Pinpoint the cell where the given text exists, returning its [x, y] midpoint coordinate. 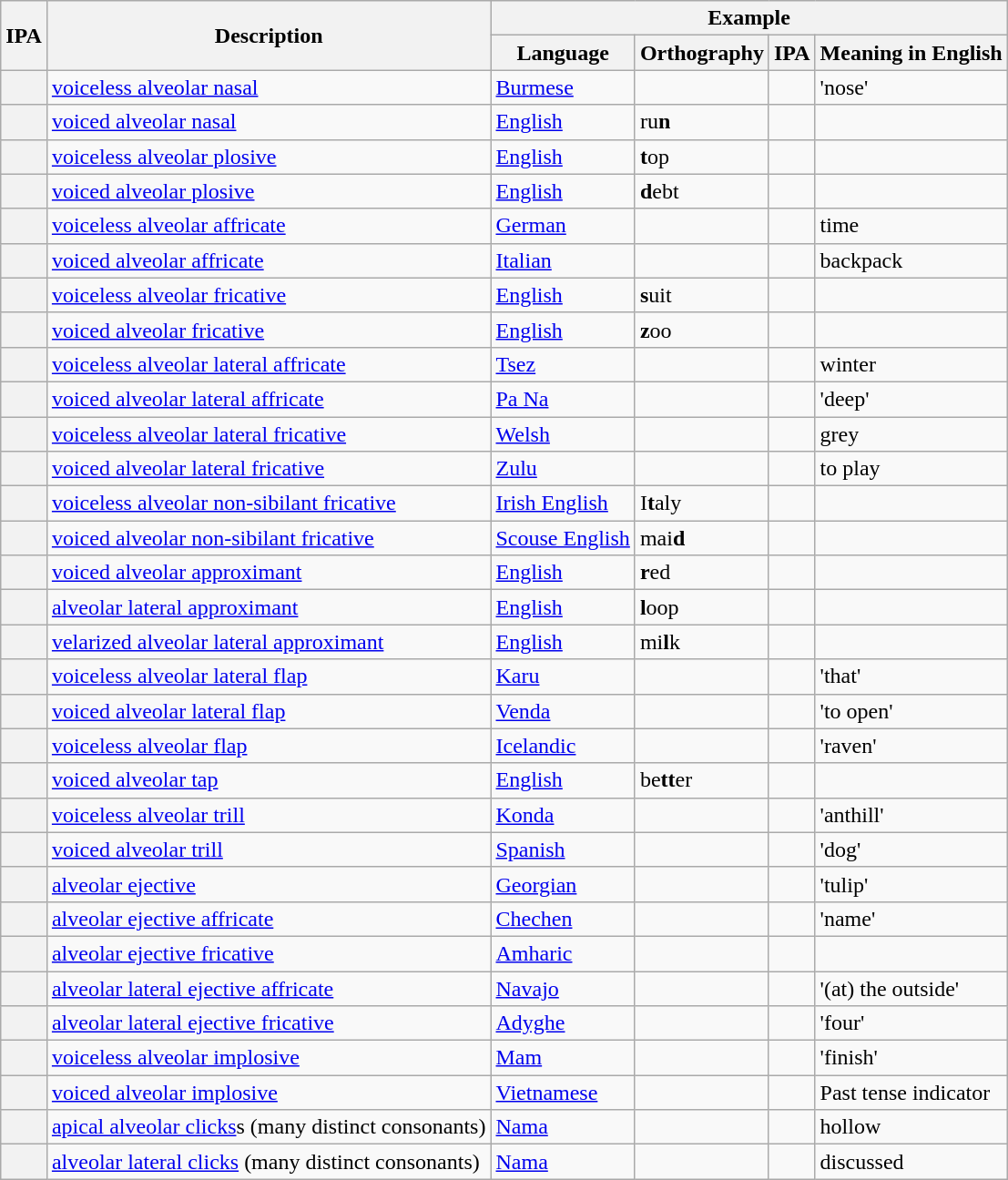
Georgian [563, 884]
run [701, 122]
Burmese [563, 87]
to play [911, 469]
Past tense indicator [911, 1093]
'tulip' [911, 884]
voiceless alveolar non-sibilant fricative [269, 504]
zoo [701, 330]
Icelandic [563, 746]
backpack [911, 260]
voiceless alveolar lateral fricative [269, 434]
Tsez [563, 364]
grey [911, 434]
Italian [563, 260]
Spanish [563, 849]
voiced alveolar implosive [269, 1093]
maid [701, 538]
'to open' [911, 711]
'raven' [911, 746]
Irish English [563, 504]
voiced alveolar plosive [269, 191]
voiceless alveolar trill [269, 815]
'(at) the outside' [911, 988]
voiceless alveolar flap [269, 746]
Konda [563, 815]
Zulu [563, 469]
voiceless alveolar lateral affricate [269, 364]
apical alveolar clickss (many distinct consonants) [269, 1127]
voiced alveolar trill [269, 849]
'four' [911, 1023]
'deep' [911, 399]
voiceless alveolar plosive [269, 157]
Venda [563, 711]
alveolar lateral ejective fricative [269, 1023]
voiced alveolar lateral fricative [269, 469]
better [701, 780]
voiceless alveolar implosive [269, 1058]
velarized alveolar lateral approximant [269, 642]
Mam [563, 1058]
'dog' [911, 849]
alveolar lateral ejective affricate [269, 988]
Navajo [563, 988]
Scouse English [563, 538]
Description [269, 36]
voiced alveolar nasal [269, 122]
'anthill' [911, 815]
alveolar ejective affricate [269, 919]
'finish' [911, 1058]
voiced alveolar tap [269, 780]
Amharic [563, 953]
'that' [911, 676]
top [701, 157]
Example [748, 18]
'name' [911, 919]
voiced alveolar approximant [269, 573]
voiceless alveolar lateral flap [269, 676]
Vietnamese [563, 1093]
suit [701, 295]
alveolar lateral approximant [269, 607]
voiced alveolar affricate [269, 260]
voiceless alveolar nasal [269, 87]
time [911, 226]
voiceless alveolar fricative [269, 295]
red [701, 573]
Karu [563, 676]
Pa Na [563, 399]
hollow [911, 1127]
debt [701, 191]
Orthography [701, 53]
Welsh [563, 434]
'nose' [911, 87]
alveolar lateral clicks (many distinct consonants) [269, 1162]
milk [701, 642]
voiced alveolar lateral affricate [269, 399]
alveolar ejective fricative [269, 953]
alveolar ejective [269, 884]
loop [701, 607]
voiced alveolar fricative [269, 330]
voiced alveolar non-sibilant fricative [269, 538]
Italy [701, 504]
Chechen [563, 919]
Meaning in English [911, 53]
voiced alveolar lateral flap [269, 711]
Adyghe [563, 1023]
voiceless alveolar affricate [269, 226]
discussed [911, 1162]
Language [563, 53]
German [563, 226]
winter [911, 364]
